Determine the (x, y) coordinate at the center of the cell enclosing the given text.  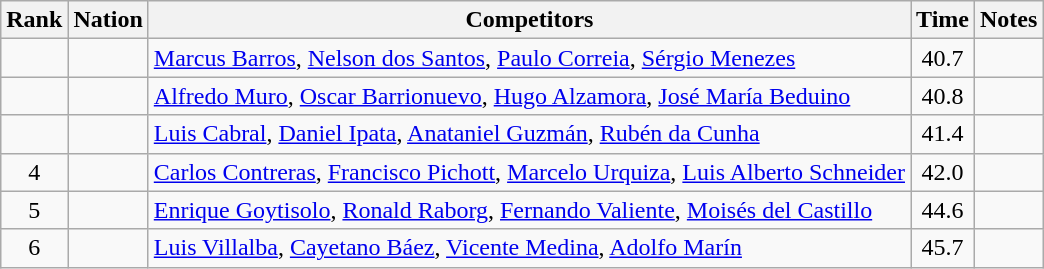
40.8 (943, 96)
Luis Cabral, Daniel Ipata, Anataniel Guzmán, Rubén da Cunha (529, 134)
Marcus Barros, Nelson dos Santos, Paulo Correia, Sérgio Menezes (529, 58)
Nation (108, 20)
44.6 (943, 210)
40.7 (943, 58)
4 (34, 172)
Time (943, 20)
Notes (1008, 20)
Luis Villalba, Cayetano Báez, Vicente Medina, Adolfo Marín (529, 248)
42.0 (943, 172)
Alfredo Muro, Oscar Barrionuevo, Hugo Alzamora, José María Beduino (529, 96)
45.7 (943, 248)
5 (34, 210)
Enrique Goytisolo, Ronald Raborg, Fernando Valiente, Moisés del Castillo (529, 210)
Carlos Contreras, Francisco Pichott, Marcelo Urquiza, Luis Alberto Schneider (529, 172)
Competitors (529, 20)
6 (34, 248)
41.4 (943, 134)
Rank (34, 20)
